Locate the cell with the specified text and output its [X, Y] center coordinate. 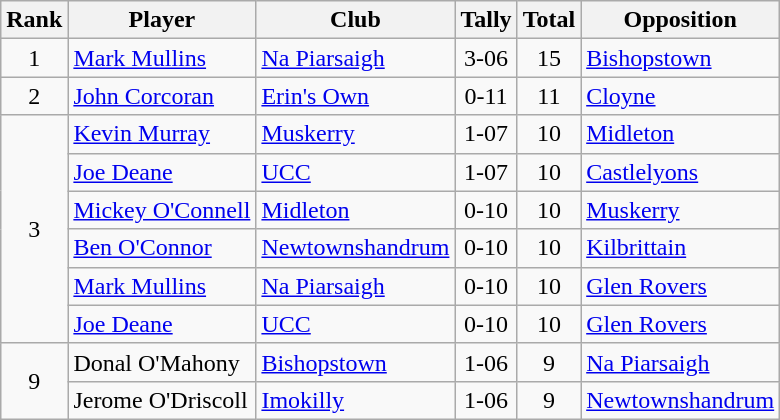
Imokilly [356, 400]
Jerome O'Driscoll [162, 400]
0-11 [486, 96]
Ben O'Connor [162, 248]
3-06 [486, 58]
John Corcoran [162, 96]
11 [549, 96]
Rank [34, 20]
15 [549, 58]
Erin's Own [356, 96]
2 [34, 96]
Cloyne [680, 96]
Club [356, 20]
Opposition [680, 20]
Donal O'Mahony [162, 362]
Castlelyons [680, 172]
Kevin Murray [162, 134]
Kilbrittain [680, 248]
Tally [486, 20]
Player [162, 20]
Total [549, 20]
3 [34, 229]
Mickey O'Connell [162, 210]
1 [34, 58]
